Identify which cell holds the provided text, then report its [x, y] central coordinate. 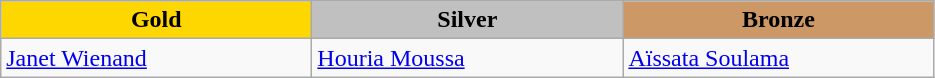
Aïssata Soulama [778, 58]
Janet Wienand [156, 58]
Houria Moussa [468, 58]
Bronze [778, 20]
Gold [156, 20]
Silver [468, 20]
